Find where the given text appears and provide that cell's center as (X, Y) coordinate. 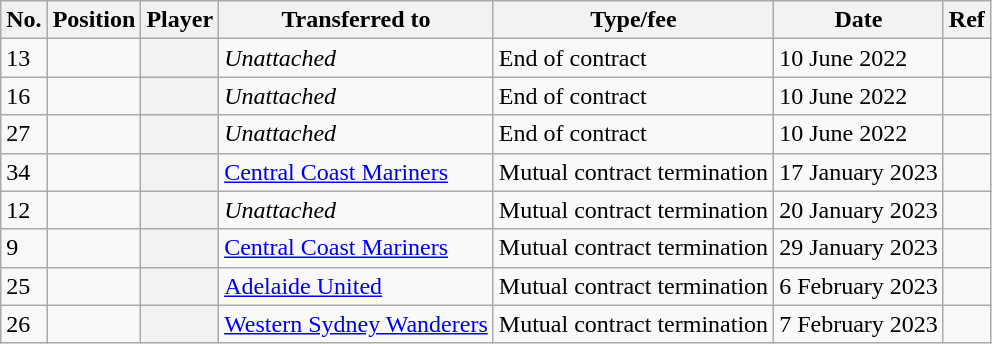
Transferred to (356, 20)
29 January 2023 (859, 248)
26 (24, 324)
9 (24, 248)
12 (24, 210)
25 (24, 286)
17 January 2023 (859, 172)
20 January 2023 (859, 210)
Adelaide United (356, 286)
Position (94, 20)
Western Sydney Wanderers (356, 324)
13 (24, 58)
6 February 2023 (859, 286)
34 (24, 172)
Type/fee (633, 20)
27 (24, 134)
No. (24, 20)
Player (180, 20)
16 (24, 96)
Ref (966, 20)
7 February 2023 (859, 324)
Date (859, 20)
